Return the (X, Y) coordinate for the center point of the cell that contains the specified text.  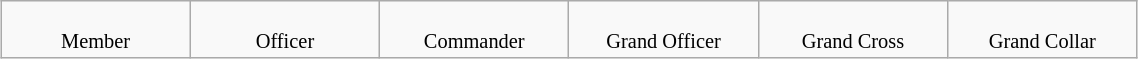
Grand Officer (664, 30)
Grand Cross (852, 30)
Grand Collar (1042, 30)
Member (96, 30)
Officer (284, 30)
Commander (474, 30)
